For the text-containing cell, return its midpoint in [x, y] coordinate format. 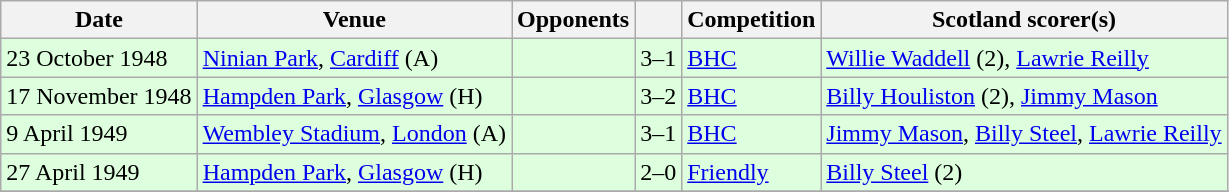
17 November 1948 [99, 96]
Scotland scorer(s) [1024, 20]
Date [99, 20]
Venue [354, 20]
Billy Steel (2) [1024, 172]
23 October 1948 [99, 58]
Wembley Stadium, London (A) [354, 134]
Opponents [574, 20]
27 April 1949 [99, 172]
Ninian Park, Cardiff (A) [354, 58]
2–0 [658, 172]
3–2 [658, 96]
Jimmy Mason, Billy Steel, Lawrie Reilly [1024, 134]
Willie Waddell (2), Lawrie Reilly [1024, 58]
Friendly [752, 172]
Competition [752, 20]
9 April 1949 [99, 134]
Billy Houliston (2), Jimmy Mason [1024, 96]
